Output the (X, Y) coordinate of the center of the cell containing the given text.  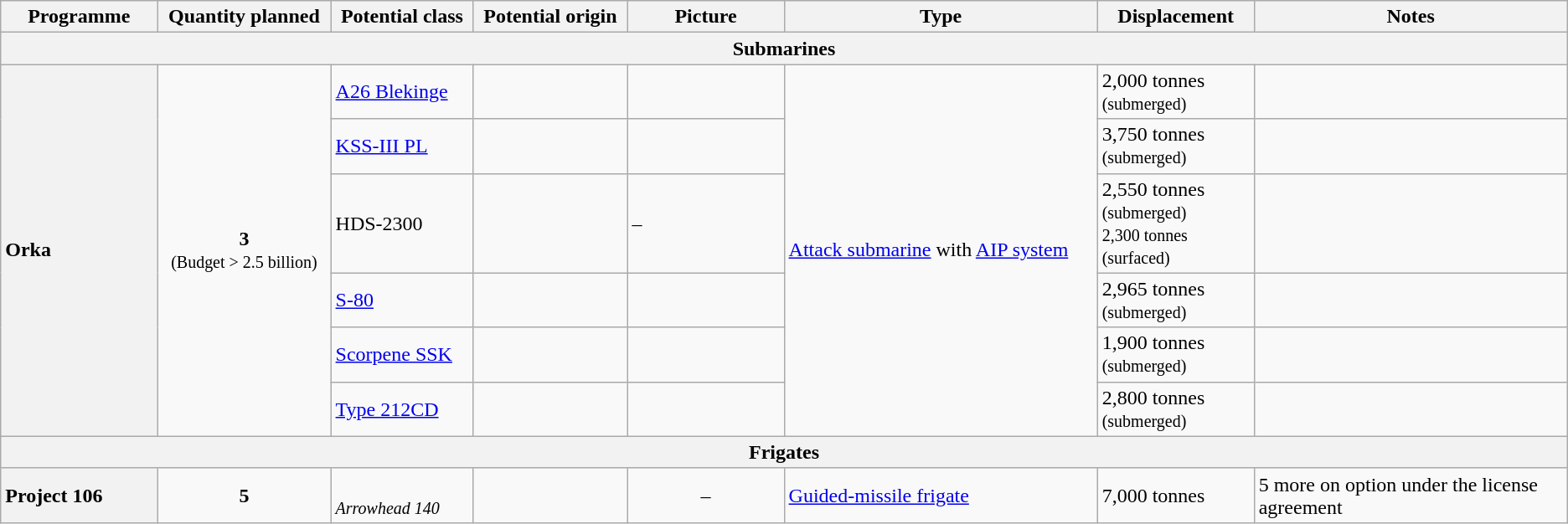
7,000 tonnes (1176, 496)
Frigates (784, 452)
Potential class (402, 17)
Notes (1411, 17)
Scorpene SSK (402, 355)
1,900 tonnes(submerged) (1176, 355)
Type 212CD (402, 408)
Arrowhead 140 (402, 496)
Project 106 (79, 496)
2,550 tonnes(submerged)2,300 tonnes(surfaced) (1176, 223)
Guided-missile frigate (941, 496)
5 more on option under the license agreement (1411, 496)
2,000 tonnes(submerged) (1176, 92)
Attack submarine with AIP system (941, 250)
KSS-III PL (402, 146)
5 (245, 496)
2,965 tonnes(submerged) (1176, 300)
3(Budget > 2.5 billion) (245, 250)
Programme (79, 17)
Submarines (784, 49)
Displacement (1176, 17)
S-80 (402, 300)
A26 Blekinge (402, 92)
Type (941, 17)
Potential origin (550, 17)
HDS-2300 (402, 223)
Quantity planned (245, 17)
3,750 tonnes(submerged) (1176, 146)
2,800 tonnes(submerged) (1176, 408)
Orka (79, 250)
Picture (705, 17)
